Find where the given text appears and provide that cell's center as [x, y] coordinate. 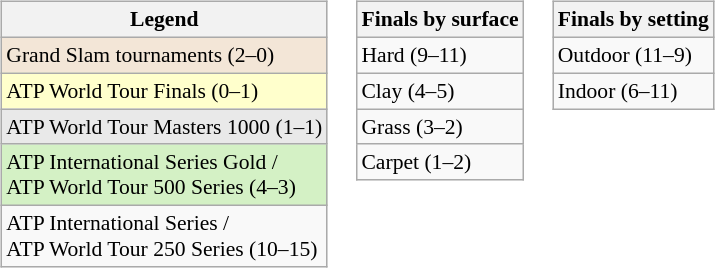
Indoor (6–11) [634, 91]
ATP World Tour Finals (0–1) [164, 91]
Clay (4–5) [440, 91]
Finals by setting [634, 20]
Outdoor (11–9) [634, 55]
Grass (3–2) [440, 127]
Finals by surface [440, 20]
Hard (9–11) [440, 55]
ATP World Tour Masters 1000 (1–1) [164, 127]
Carpet (1–2) [440, 162]
ATP International Series / ATP World Tour 250 Series (10–15) [164, 236]
Legend [164, 20]
Grand Slam tournaments (2–0) [164, 55]
ATP International Series Gold / ATP World Tour 500 Series (4–3) [164, 174]
